Determine the (X, Y) coordinate at the center of the cell enclosing the given text.  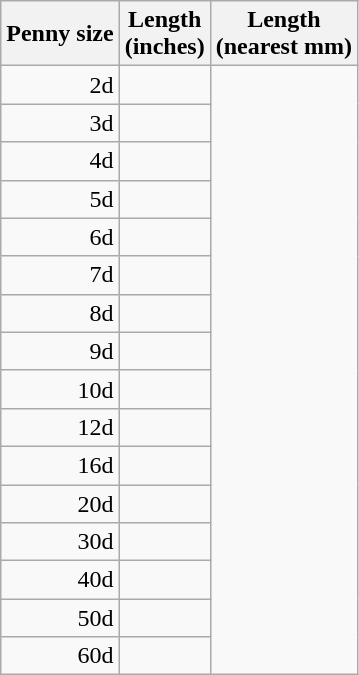
Penny size (60, 34)
60d (60, 656)
20d (60, 503)
4d (60, 161)
8d (60, 313)
30d (60, 542)
9d (60, 351)
Length(inches) (164, 34)
16d (60, 465)
5d (60, 199)
12d (60, 427)
6d (60, 237)
10d (60, 389)
Length(nearest mm) (284, 34)
50d (60, 618)
2d (60, 85)
7d (60, 275)
3d (60, 123)
40d (60, 580)
